Provide the (X, Y) coordinate of the cell's center where the given text is located.  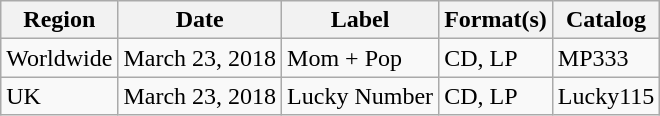
Lucky Number (360, 96)
Worldwide (60, 58)
Region (60, 20)
UK (60, 96)
MP333 (606, 58)
Label (360, 20)
Lucky115 (606, 96)
Mom + Pop (360, 58)
Format(s) (496, 20)
Catalog (606, 20)
Date (200, 20)
